Pinpoint the cell where the given text exists, returning its [x, y] midpoint coordinate. 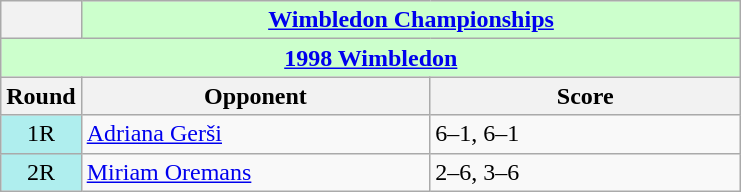
1998 Wimbledon [371, 58]
Miriam Oremans [256, 172]
2–6, 3–6 [586, 172]
Score [586, 96]
6–1, 6–1 [586, 134]
Opponent [256, 96]
Adriana Gerši [256, 134]
2R [41, 172]
1R [41, 134]
Wimbledon Championships [411, 20]
Round [41, 96]
